Provide the (x, y) coordinate of the cell's center where the given text is located.  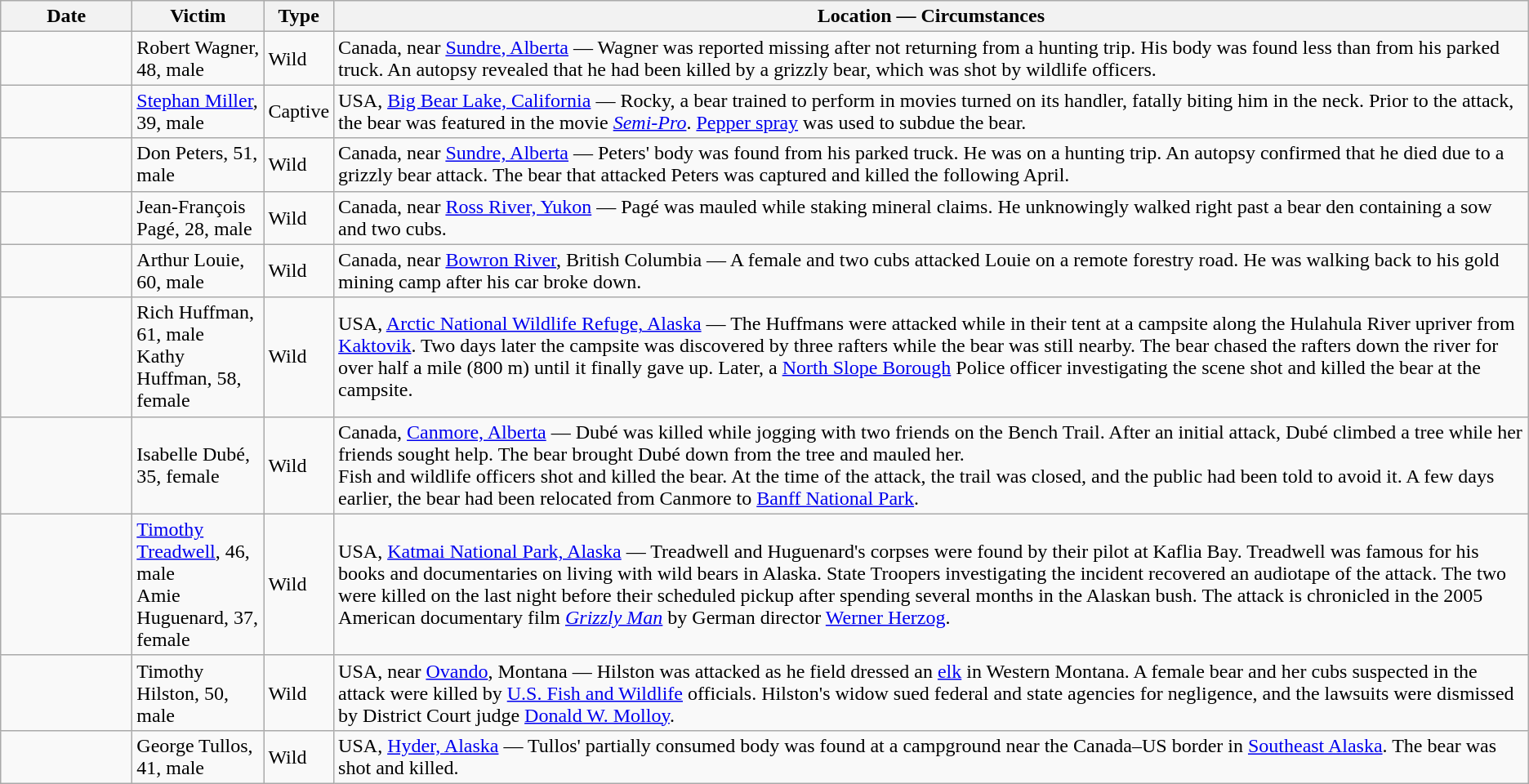
George Tullos, 41, male (198, 756)
Isabelle Dubé, 35, female (198, 465)
Timothy Hilston, 50, male (198, 693)
Robert Wagner, 48, male (198, 59)
Jean-François Pagé, 28, male (198, 217)
Arthur Louie, 60, male (198, 271)
Type (299, 16)
Location — Circumstances (931, 16)
Captive (299, 111)
Stephan Miller, 39, male (198, 111)
Rich Huffman, 61, maleKathy Huffman, 58, female (198, 357)
Victim (198, 16)
Date (67, 16)
Timothy Treadwell, 46, maleAmie Huguenard, 37, female (198, 585)
Don Peters, 51, male (198, 165)
